Determine the (x, y) coordinate at the center of the cell enclosing the given text.  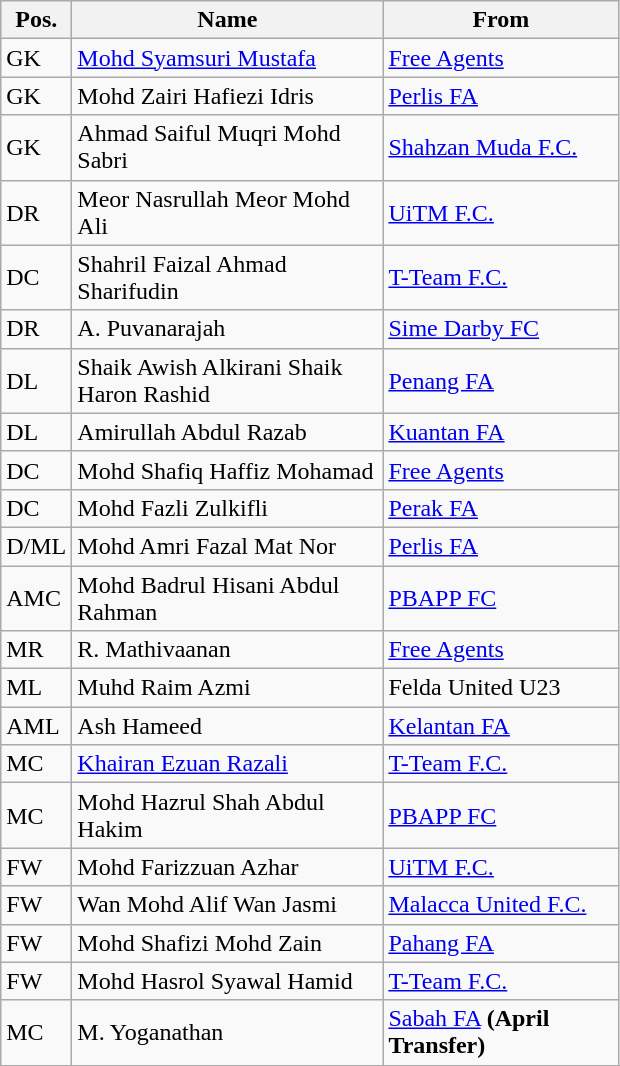
Amirullah Abdul Razab (228, 432)
Shaik Awish Alkirani Shaik Haron Rashid (228, 380)
Penang FA (501, 380)
Mohd Fazli Zulkifli (228, 508)
Shahzan Muda F.C. (501, 148)
Khairan Ezuan Razali (228, 764)
Ahmad Saiful Muqri Mohd Sabri (228, 148)
Sime Darby FC (501, 329)
AML (36, 726)
Mohd Shafiq Haffiz Mohamad (228, 470)
MR (36, 650)
Meor Nasrullah Meor Mohd Ali (228, 212)
Mohd Hazrul Shah Abdul Hakim (228, 816)
Name (228, 20)
Mohd Syamsuri Mustafa (228, 58)
ML (36, 688)
Mohd Badrul Hisani Abdul Rahman (228, 598)
M. Yoganathan (228, 1032)
Pos. (36, 20)
A. Puvanarajah (228, 329)
Ash Hameed (228, 726)
D/ML (36, 546)
AMC (36, 598)
Malacca United F.C. (501, 905)
Muhd Raim Azmi (228, 688)
Mohd Shafizi Mohd Zain (228, 943)
Mohd Zairi Hafiezi Idris (228, 96)
Kuantan FA (501, 432)
Pahang FA (501, 943)
Wan Mohd Alif Wan Jasmi (228, 905)
Mohd Hasrol Syawal Hamid (228, 981)
Shahril Faizal Ahmad Sharifudin (228, 278)
Mohd Farizzuan Azhar (228, 867)
Perak FA (501, 508)
Mohd Amri Fazal Mat Nor (228, 546)
Felda United U23 (501, 688)
Sabah FA (April Transfer) (501, 1032)
From (501, 20)
Kelantan FA (501, 726)
R. Mathivaanan (228, 650)
